Scan for the cell matching the given text and deliver its [x, y] coordinate at center. 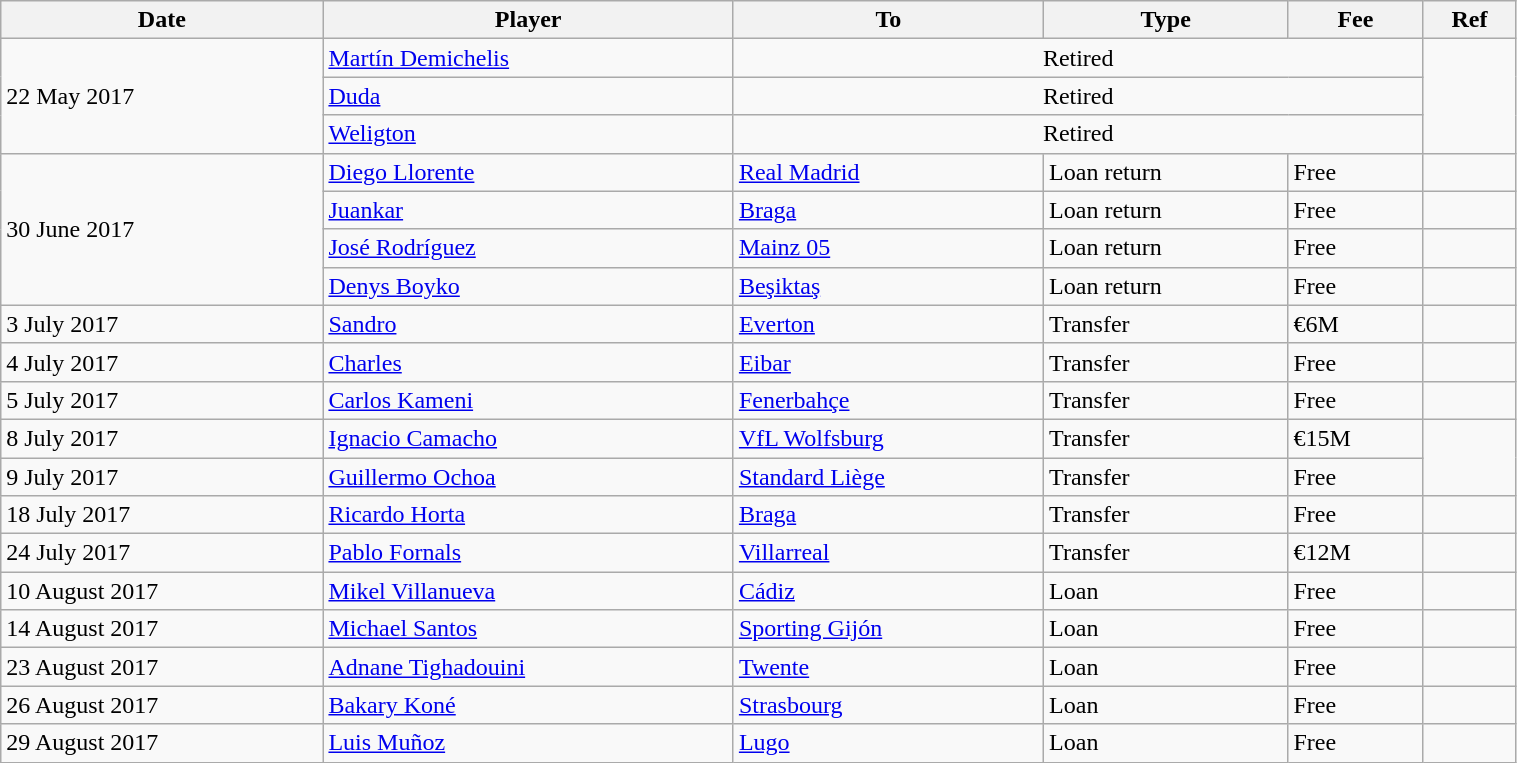
Denys Boyko [528, 286]
Ricardo Horta [528, 515]
Fee [1356, 20]
Martín Demichelis [528, 58]
14 August 2017 [162, 629]
26 August 2017 [162, 705]
Ref [1470, 20]
Luis Muñoz [528, 743]
18 July 2017 [162, 515]
Ignacio Camacho [528, 438]
Player [528, 20]
To [888, 20]
Beşiktaş [888, 286]
Sandro [528, 324]
Sporting Gijón [888, 629]
8 July 2017 [162, 438]
José Rodríguez [528, 248]
Pablo Fornals [528, 553]
Date [162, 20]
Twente [888, 667]
Eibar [888, 362]
Standard Liège [888, 477]
Guillermo Ochoa [528, 477]
10 August 2017 [162, 591]
Weligton [528, 134]
30 June 2017 [162, 229]
Villarreal [888, 553]
Cádiz [888, 591]
Adnane Tighadouini [528, 667]
Charles [528, 362]
Strasbourg [888, 705]
Diego Llorente [528, 172]
€15M [1356, 438]
VfL Wolfsburg [888, 438]
Mainz 05 [888, 248]
Type [1166, 20]
€6M [1356, 324]
€12M [1356, 553]
9 July 2017 [162, 477]
3 July 2017 [162, 324]
Real Madrid [888, 172]
Bakary Koné [528, 705]
Fenerbahçe [888, 400]
Juankar [528, 210]
Mikel Villanueva [528, 591]
Carlos Kameni [528, 400]
Michael Santos [528, 629]
24 July 2017 [162, 553]
5 July 2017 [162, 400]
22 May 2017 [162, 96]
Duda [528, 96]
29 August 2017 [162, 743]
4 July 2017 [162, 362]
Everton [888, 324]
Lugo [888, 743]
23 August 2017 [162, 667]
